Extract the [x, y] coordinate from the center of the cell holding the provided text.  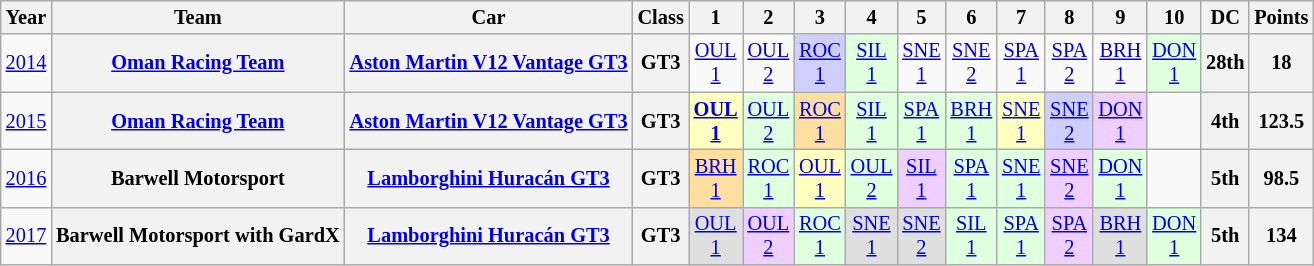
4th [1225, 121]
2015 [26, 121]
4 [872, 17]
Car [489, 17]
Points [1281, 17]
123.5 [1281, 121]
Team [198, 17]
28th [1225, 63]
6 [971, 17]
3 [820, 17]
98.5 [1281, 178]
5 [921, 17]
2014 [26, 63]
Barwell Motorsport with GardX [198, 236]
Year [26, 17]
8 [1069, 17]
2016 [26, 178]
10 [1174, 17]
18 [1281, 63]
Barwell Motorsport [198, 178]
2 [769, 17]
1 [716, 17]
DC [1225, 17]
Class [661, 17]
9 [1120, 17]
2017 [26, 236]
134 [1281, 236]
7 [1021, 17]
